Detect which cell encompasses the target text, then output its [X, Y] center coordinate. 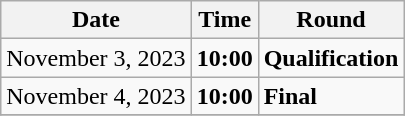
Round [331, 20]
November 3, 2023 [96, 58]
November 4, 2023 [96, 96]
Final [331, 96]
Date [96, 20]
Time [224, 20]
Qualification [331, 58]
